Extract the (X, Y) coordinate from the center of the cell holding the provided text.  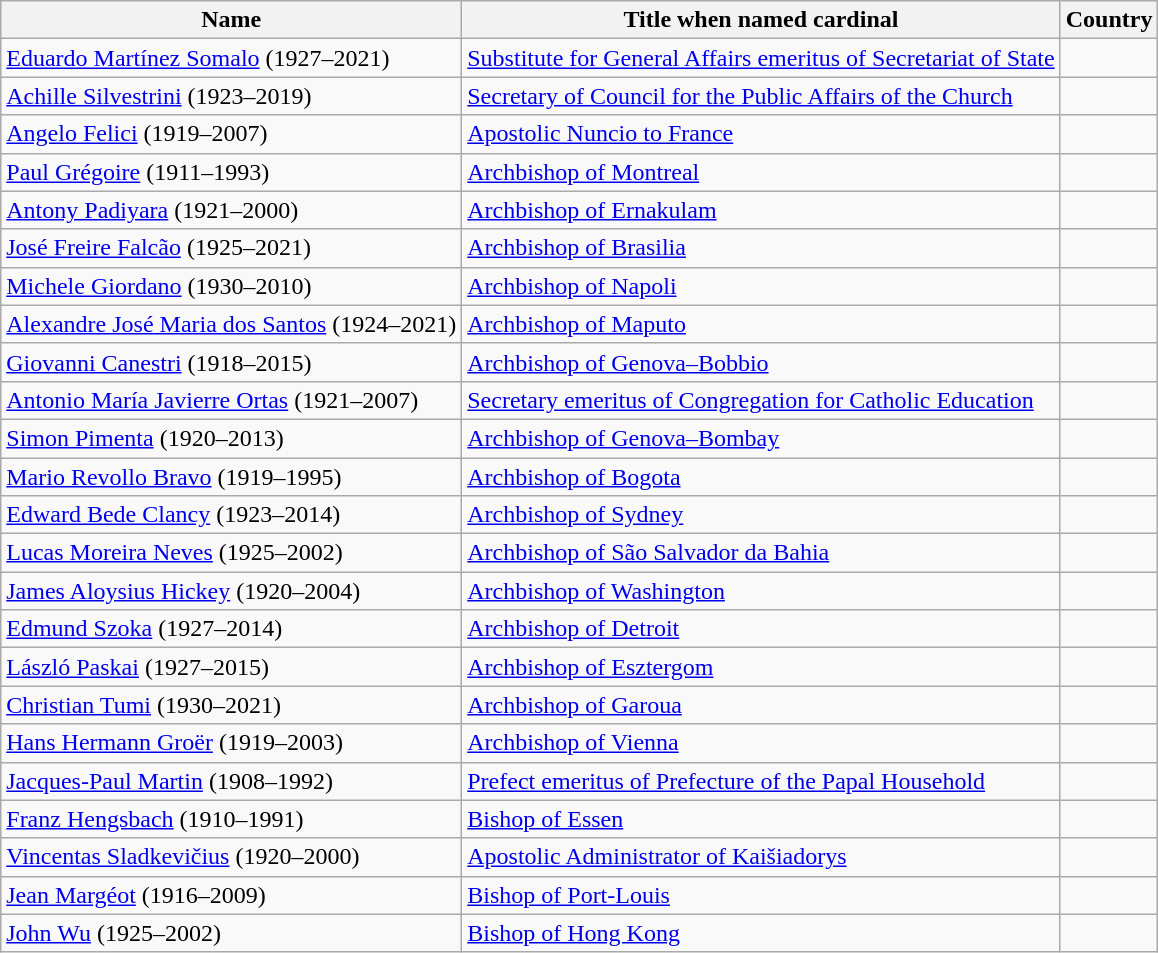
Lucas Moreira Neves (1925–2002) (232, 553)
Archbishop of Vienna (761, 743)
Mario Revollo Bravo (1919–1995) (232, 477)
Prefect emeritus of Prefecture of the Papal Household (761, 781)
Eduardo Martínez Somalo (1927–2021) (232, 58)
Paul Grégoire (1911–1993) (232, 172)
Archbishop of São Salvador da Bahia (761, 553)
Jean Margéot (1916–2009) (232, 895)
Archbishop of Genova–Bombay (761, 438)
John Wu (1925–2002) (232, 933)
Edmund Szoka (1927–2014) (232, 629)
Archbishop of Napoli (761, 286)
László Paskai (1927–2015) (232, 667)
Archbishop of Genova–Bobbio (761, 362)
Archbishop of Brasilia (761, 248)
Archbishop of Ernakulam (761, 210)
Bishop of Essen (761, 819)
Secretary emeritus of Congregation for Catholic Education (761, 400)
Antonio María Javierre Ortas (1921–2007) (232, 400)
Achille Silvestrini (1923–2019) (232, 96)
Country (1109, 20)
Title when named cardinal (761, 20)
Jacques-Paul Martin (1908–1992) (232, 781)
Bishop of Hong Kong (761, 933)
Angelo Felici (1919–2007) (232, 134)
Bishop of Port-Louis (761, 895)
José Freire Falcão (1925–2021) (232, 248)
Archbishop of Washington (761, 591)
Name (232, 20)
Archbishop of Esztergom (761, 667)
Michele Giordano (1930–2010) (232, 286)
Giovanni Canestri (1918–2015) (232, 362)
Hans Hermann Groër (1919–2003) (232, 743)
James Aloysius Hickey (1920–2004) (232, 591)
Apostolic Administrator of Kaišiadorys (761, 857)
Apostolic Nuncio to France (761, 134)
Archbishop of Detroit (761, 629)
Franz Hengsbach (1910–1991) (232, 819)
Archbishop of Bogota (761, 477)
Archbishop of Garoua (761, 705)
Antony Padiyara (1921–2000) (232, 210)
Archbishop of Montreal (761, 172)
Vincentas Sladkevičius (1920–2000) (232, 857)
Alexandre José Maria dos Santos (1924–2021) (232, 324)
Simon Pimenta (1920–2013) (232, 438)
Archbishop of Maputo (761, 324)
Christian Tumi (1930–2021) (232, 705)
Archbishop of Sydney (761, 515)
Substitute for General Affairs emeritus of Secretariat of State (761, 58)
Secretary of Council for the Public Affairs of the Church (761, 96)
Edward Bede Clancy (1923–2014) (232, 515)
